Return (x, y) of the center of cell containing provided text 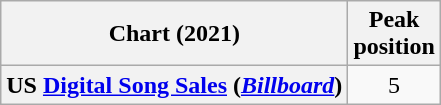
US Digital Song Sales (Billboard) (174, 85)
Chart (2021) (174, 34)
5 (394, 85)
Peakposition (394, 34)
